Provide the [X, Y] coordinate of the cell's center where the given text is located.  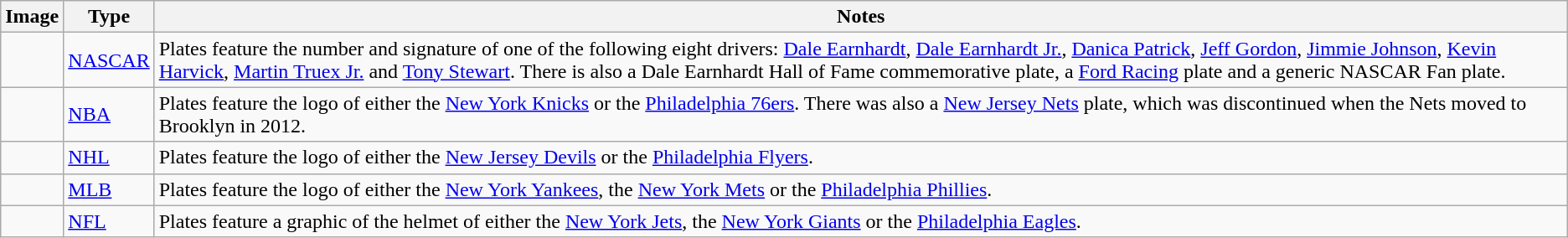
Plates feature a graphic of the helmet of either the New York Jets, the New York Giants or the Philadelphia Eagles. [861, 221]
Notes [861, 17]
Plates feature the logo of either the New York Yankees, the New York Mets or the Philadelphia Phillies. [861, 189]
NHL [109, 158]
Image [32, 17]
NFL [109, 221]
Type [109, 17]
MLB [109, 189]
NASCAR [109, 60]
Plates feature the logo of either the New Jersey Devils or the Philadelphia Flyers. [861, 158]
NBA [109, 114]
